Return [X, Y] of the center of cell containing provided text 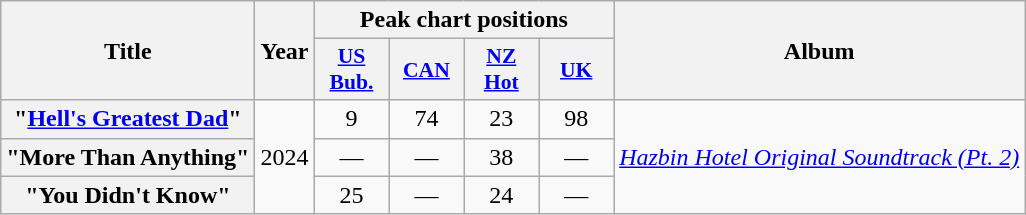
Album [820, 50]
74 [426, 119]
2024 [284, 157]
"You Didn't Know" [128, 195]
25 [352, 195]
Peak chart positions [464, 20]
USBub. [352, 70]
"Hell's Greatest Dad" [128, 119]
9 [352, 119]
NZHot [502, 70]
38 [502, 157]
CAN [426, 70]
Year [284, 50]
98 [576, 119]
UK [576, 70]
"More Than Anything" [128, 157]
24 [502, 195]
Title [128, 50]
Hazbin Hotel Original Soundtrack (Pt. 2) [820, 157]
23 [502, 119]
